Return the [X, Y] coordinate for the center point of the cell that contains the specified text.  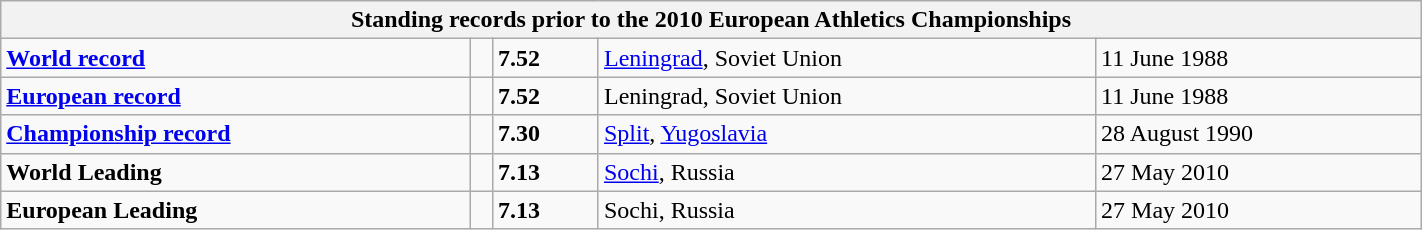
European record [236, 96]
Championship record [236, 134]
World Leading [236, 172]
7.30 [546, 134]
28 August 1990 [1259, 134]
Split, Yugoslavia [846, 134]
European Leading [236, 210]
Standing records prior to the 2010 European Athletics Championships [711, 20]
World record [236, 58]
